Find where the given text appears and provide that cell's center as [X, Y] coordinate. 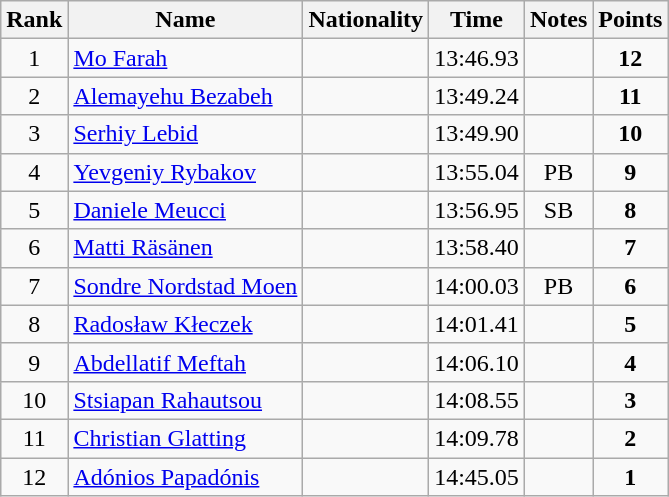
14:08.55 [477, 400]
14:00.03 [477, 286]
Alemayehu Bezabeh [186, 96]
Mo Farah [186, 58]
14:01.41 [477, 324]
Rank [34, 20]
Sondre Nordstad Moen [186, 286]
13:55.04 [477, 172]
Daniele Meucci [186, 210]
13:49.24 [477, 96]
Points [630, 20]
14:09.78 [477, 438]
13:58.40 [477, 248]
Serhiy Lebid [186, 134]
Stsiapan Rahautsou [186, 400]
13:56.95 [477, 210]
Adónios Papadónis [186, 477]
Name [186, 20]
13:49.90 [477, 134]
SB [558, 210]
Christian Glatting [186, 438]
Abdellatif Meftah [186, 362]
Radosław Kłeczek [186, 324]
Yevgeniy Rybakov [186, 172]
Matti Räsänen [186, 248]
14:45.05 [477, 477]
Nationality [366, 20]
Time [477, 20]
13:46.93 [477, 58]
14:06.10 [477, 362]
Notes [558, 20]
